Detect which cell encompasses the target text, then output its (x, y) center coordinate. 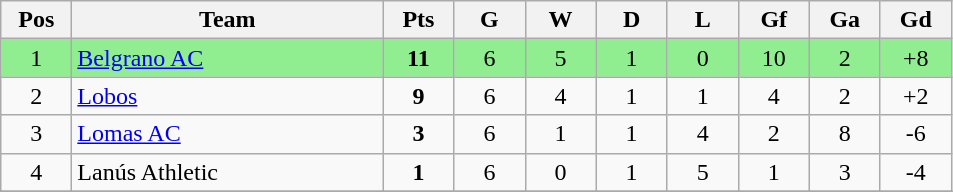
Pos (36, 20)
11 (418, 58)
-6 (916, 134)
+2 (916, 96)
D (632, 20)
Ga (844, 20)
Lanús Athletic (228, 172)
Pts (418, 20)
Belgrano AC (228, 58)
9 (418, 96)
Gd (916, 20)
10 (774, 58)
G (490, 20)
Lomas AC (228, 134)
Lobos (228, 96)
8 (844, 134)
-4 (916, 172)
+8 (916, 58)
W (560, 20)
L (702, 20)
Team (228, 20)
Gf (774, 20)
